Return the (X, Y) coordinate for the center point of the cell that contains the specified text.  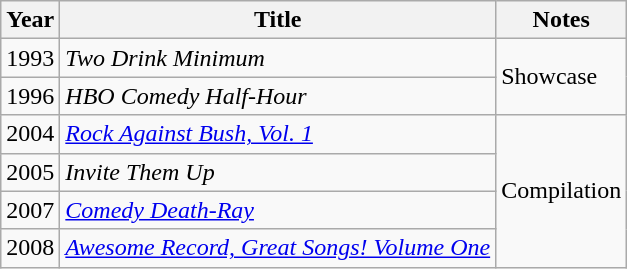
Compilation (562, 191)
HBO Comedy Half-Hour (278, 96)
Showcase (562, 77)
2007 (30, 210)
Comedy Death-Ray (278, 210)
Year (30, 20)
Notes (562, 20)
1993 (30, 58)
Awesome Record, Great Songs! Volume One (278, 248)
2008 (30, 248)
Title (278, 20)
2005 (30, 172)
Two Drink Minimum (278, 58)
2004 (30, 134)
Invite Them Up (278, 172)
Rock Against Bush, Vol. 1 (278, 134)
1996 (30, 96)
